Scan for the cell matching the given text and deliver its [x, y] coordinate at center. 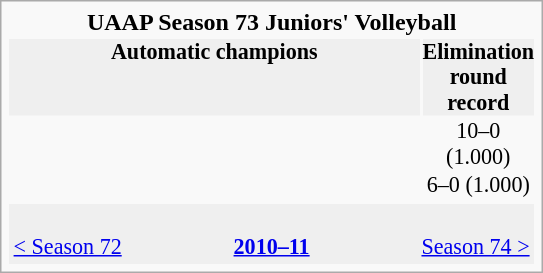
Automatic champions [214, 77]
2010–11 [272, 246]
< Season 72 2010–11 Season 74 > [272, 234]
Elimination round record [478, 77]
10–0 (1.000) [478, 144]
Season 74 > [446, 246]
< Season 72 [98, 246]
UAAP Season 73 Juniors' Volleyball [272, 22]
6–0 (1.000) [478, 185]
